Capture the cell that displays the provided text and extract its (x, y) central coordinate. 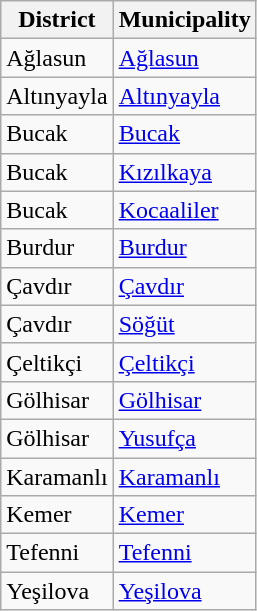
Kızılkaya (184, 172)
District (57, 20)
Municipality (184, 20)
Söğüt (184, 324)
Kocaaliler (184, 210)
Yusufça (184, 438)
